Pinpoint the cell where the given text exists, returning its [x, y] midpoint coordinate. 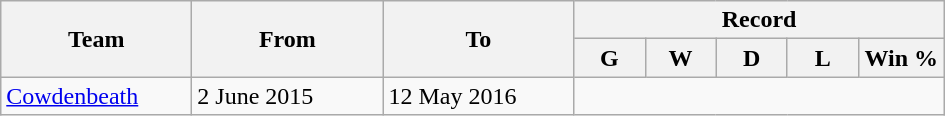
2 June 2015 [288, 96]
Record [759, 20]
12 May 2016 [478, 96]
Cowdenbeath [96, 96]
L [822, 58]
Win % [901, 58]
G [610, 58]
W [680, 58]
Team [96, 39]
D [752, 58]
To [478, 39]
From [288, 39]
